Output the (X, Y) coordinate of the center of the cell containing the given text.  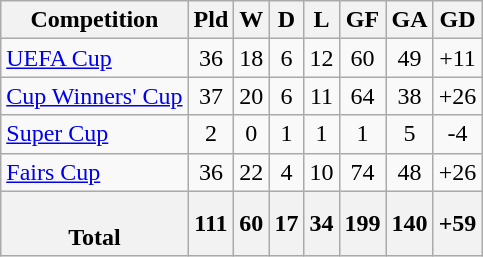
22 (252, 172)
74 (362, 172)
48 (410, 172)
Cup Winners' Cup (94, 96)
49 (410, 58)
64 (362, 96)
111 (211, 224)
34 (322, 224)
GA (410, 20)
Super Cup (94, 134)
10 (322, 172)
140 (410, 224)
37 (211, 96)
-4 (458, 134)
+11 (458, 58)
Total (94, 224)
17 (286, 224)
Fairs Cup (94, 172)
12 (322, 58)
38 (410, 96)
Pld (211, 20)
5 (410, 134)
199 (362, 224)
2 (211, 134)
4 (286, 172)
D (286, 20)
0 (252, 134)
Competition (94, 20)
GD (458, 20)
UEFA Cup (94, 58)
L (322, 20)
GF (362, 20)
18 (252, 58)
W (252, 20)
11 (322, 96)
+59 (458, 224)
20 (252, 96)
